Determine the (X, Y) coordinate at the center of the cell enclosing the given text.  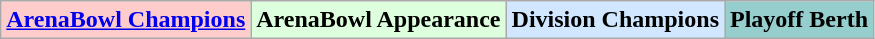
ArenaBowl Champions (126, 20)
ArenaBowl Appearance (378, 20)
Division Champions (615, 20)
Playoff Berth (798, 20)
